Extract the (x, y) coordinate from the center of the cell holding the provided text.  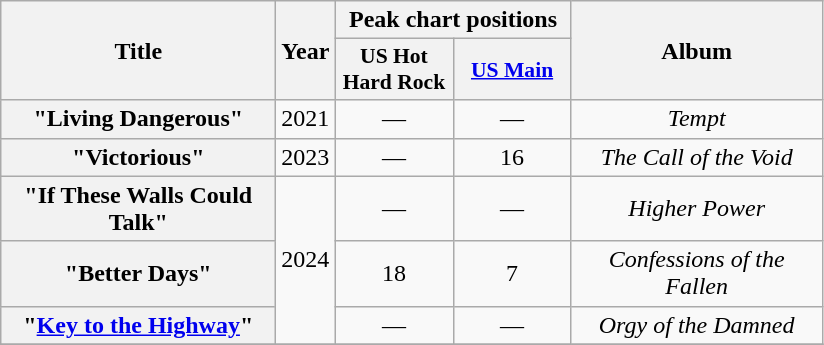
"If These Walls Could Talk" (138, 208)
"Living Dangerous" (138, 119)
The Call of the Void (696, 157)
Confessions of the Fallen (696, 274)
2021 (306, 119)
16 (512, 157)
Album (696, 50)
Title (138, 50)
2024 (306, 260)
Orgy of the Damned (696, 325)
"Victorious" (138, 157)
Year (306, 50)
2023 (306, 157)
Tempt (696, 119)
US Main (512, 70)
18 (394, 274)
7 (512, 274)
"Key to the Highway" (138, 325)
Peak chart positions (453, 20)
US Hot Hard Rock (394, 70)
Higher Power (696, 208)
"Better Days" (138, 274)
